Find where the given text appears and provide that cell's center as (x, y) coordinate. 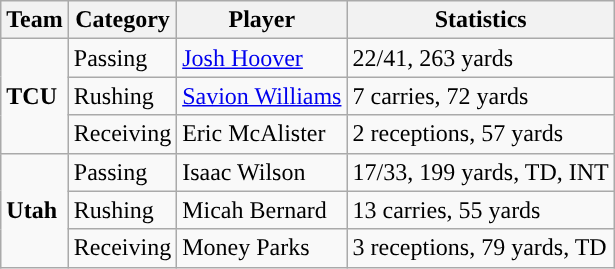
Eric McAlister (262, 134)
Statistics (480, 20)
17/33, 199 yards, TD, INT (480, 172)
7 carries, 72 yards (480, 96)
Utah (35, 210)
2 receptions, 57 yards (480, 134)
Micah Bernard (262, 210)
Category (122, 20)
Isaac Wilson (262, 172)
13 carries, 55 yards (480, 210)
TCU (35, 96)
Team (35, 20)
22/41, 263 yards (480, 58)
Savion Williams (262, 96)
Josh Hoover (262, 58)
3 receptions, 79 yards, TD (480, 248)
Player (262, 20)
Money Parks (262, 248)
